From the cell containing the given text, extract its center point as (X, Y) coordinate. 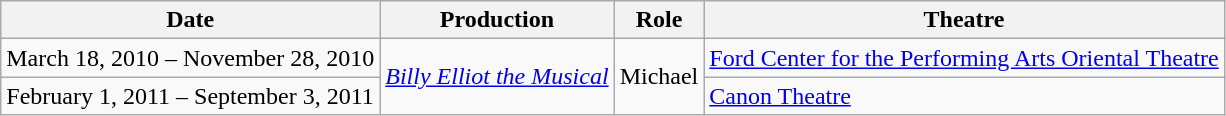
Billy Elliot the Musical (497, 77)
Role (659, 20)
March 18, 2010 – November 28, 2010 (190, 58)
Ford Center for the Performing Arts Oriental Theatre (964, 58)
February 1, 2011 – September 3, 2011 (190, 96)
Michael (659, 77)
Canon Theatre (964, 96)
Production (497, 20)
Theatre (964, 20)
Date (190, 20)
